Identify which cell holds the provided text, then report its (x, y) central coordinate. 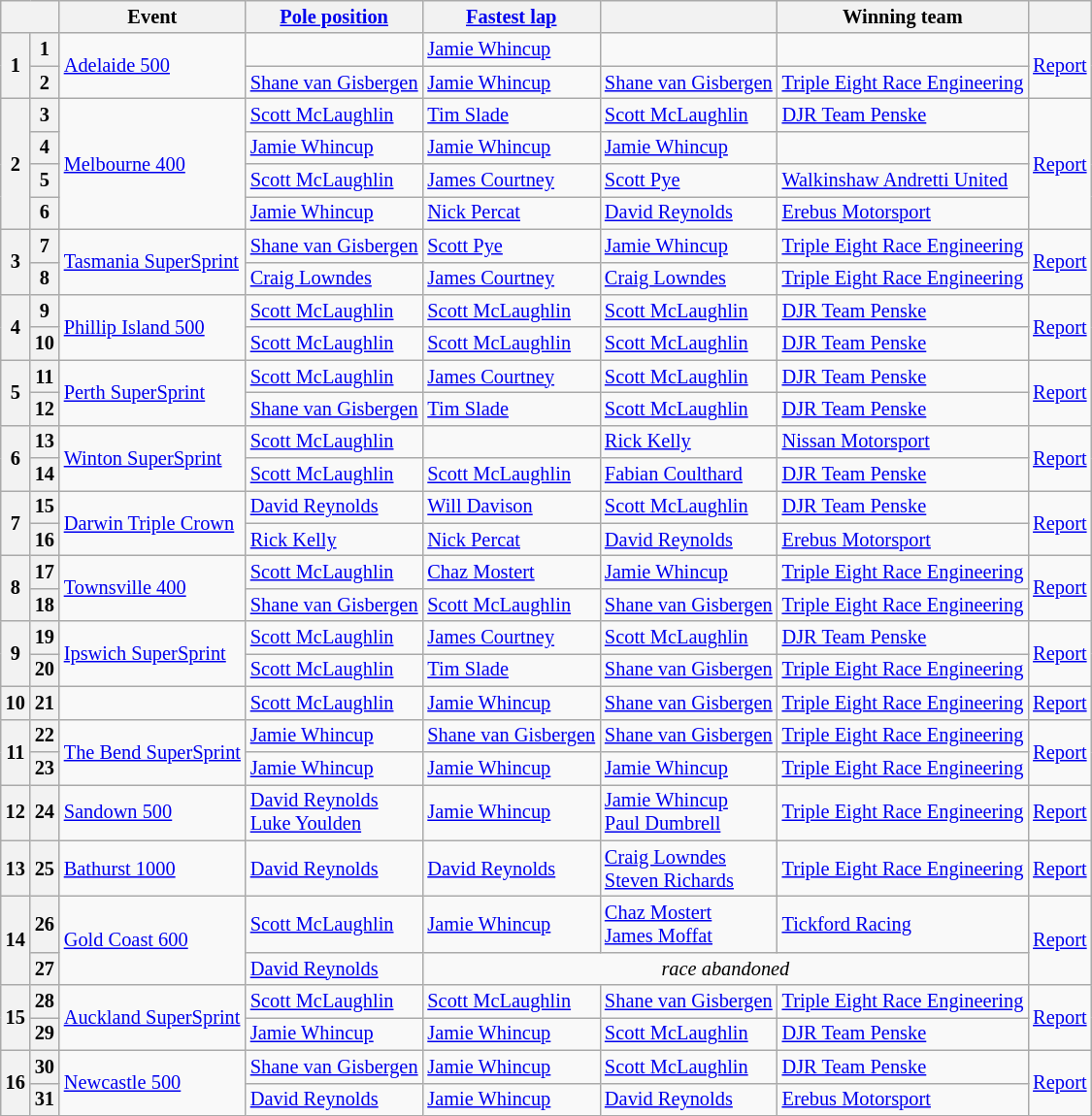
Event (152, 16)
Tasmania SuperSprint (152, 262)
Adelaide 500 (152, 66)
Melbourne 400 (152, 163)
Jamie Whincup Paul Dumbrell (689, 812)
Bathurst 1000 (152, 869)
Townsville 400 (152, 588)
Chaz Mostert (511, 572)
Phillip Island 500 (152, 326)
Fabian Coulthard (689, 475)
22 (45, 736)
Newcastle 500 (152, 1083)
race abandoned (725, 968)
Pole position (334, 16)
Perth SuperSprint (152, 392)
25 (45, 869)
28 (45, 1001)
Winning team (903, 16)
26 (45, 924)
Darwin Triple Crown (152, 522)
Winton SuperSprint (152, 458)
Walkinshaw Andretti United (903, 181)
30 (45, 1067)
Fastest lap (511, 16)
23 (45, 768)
Ipswich SuperSprint (152, 654)
18 (45, 605)
David Reynolds Luke Youlden (334, 812)
17 (45, 572)
Chaz Mostert James Moffat (689, 924)
24 (45, 812)
21 (45, 703)
Tickford Racing (903, 924)
Craig Lowndes Steven Richards (689, 869)
Nissan Motorsport (903, 442)
Gold Coast 600 (152, 939)
29 (45, 1034)
27 (45, 968)
Sandown 500 (152, 812)
20 (45, 670)
The Bend SuperSprint (152, 751)
Auckland SuperSprint (152, 1017)
Will Davison (511, 507)
31 (45, 1100)
19 (45, 638)
